Return (x, y) of the center of cell containing provided text 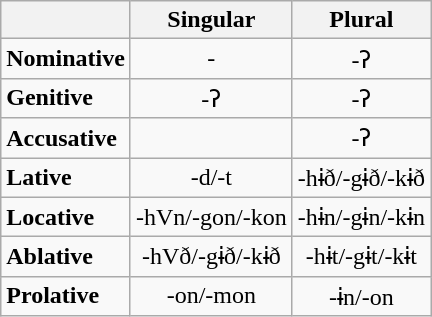
-hɨn/-gɨn/-kɨn (361, 217)
Locative (66, 217)
Accusative (66, 138)
- (211, 59)
-hɨt/-gɨt/-kɨt (361, 257)
-hVð/-gɨð/-kɨð (211, 257)
Genitive (66, 98)
-hVn/-gon/-kon (211, 217)
-hɨð/-gɨð/-kɨð (361, 178)
Nominative (66, 59)
-ɨn/-on (361, 296)
Ablative (66, 257)
-on/-mon (211, 296)
Lative (66, 178)
-d/-t (211, 178)
Singular (211, 20)
Prolative (66, 296)
Plural (361, 20)
